Identify which cell holds the provided text, then report its [X, Y] central coordinate. 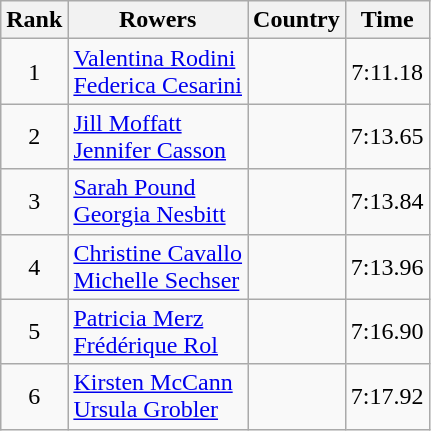
2 [34, 136]
7:11.18 [387, 72]
6 [34, 396]
Kirsten McCannUrsula Grobler [158, 396]
7:17.92 [387, 396]
Time [387, 20]
3 [34, 202]
Country [297, 20]
5 [34, 332]
Rank [34, 20]
7:13.65 [387, 136]
Jill MoffattJennifer Casson [158, 136]
Sarah PoundGeorgia Nesbitt [158, 202]
1 [34, 72]
Christine CavalloMichelle Sechser [158, 266]
Valentina RodiniFederica Cesarini [158, 72]
7:16.90 [387, 332]
4 [34, 266]
Patricia MerzFrédérique Rol [158, 332]
7:13.96 [387, 266]
7:13.84 [387, 202]
Rowers [158, 20]
